Determine the [x, y] coordinate at the center of the cell enclosing the given text.  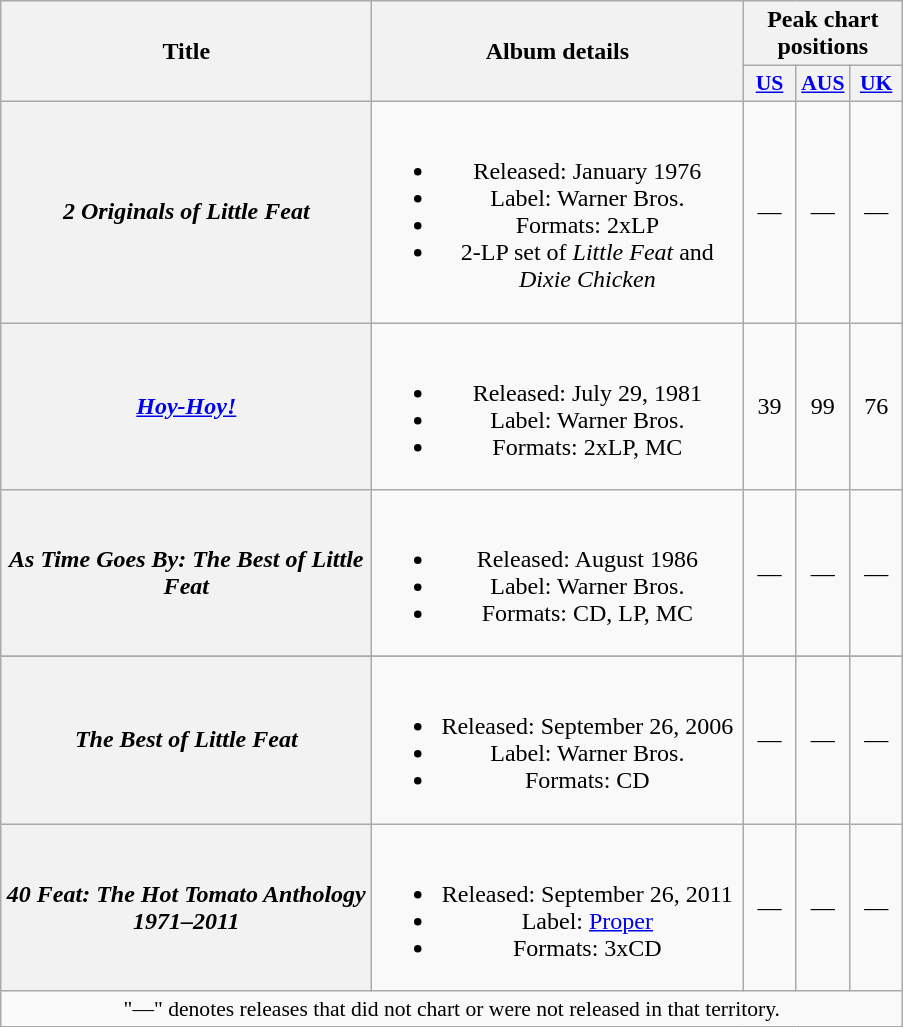
39 [770, 406]
76 [876, 406]
Title [186, 52]
Album details [558, 52]
The Best of Little Feat [186, 740]
Released: January 1976Label: Warner Bros.Formats: 2xLP2-LP set of Little Feat and Dixie Chicken [558, 212]
Released: August 1986Label: Warner Bros.Formats: CD, LP, MC [558, 574]
Released: July 29, 1981Label: Warner Bros.Formats: 2xLP, MC [558, 406]
"—" denotes releases that did not chart or were not released in that territory. [452, 1009]
40 Feat: The Hot Tomato Anthology 1971–2011 [186, 908]
AUS [822, 84]
US [770, 84]
Hoy-Hoy! [186, 406]
Released: September 26, 2011Label: ProperFormats: 3xCD [558, 908]
UK [876, 84]
Peak chart positions [823, 34]
Released: September 26, 2006Label: Warner Bros.Formats: CD [558, 740]
As Time Goes By: The Best of Little Feat [186, 574]
99 [822, 406]
2 Originals of Little Feat [186, 212]
